Capture the cell that displays the provided text and extract its (X, Y) central coordinate. 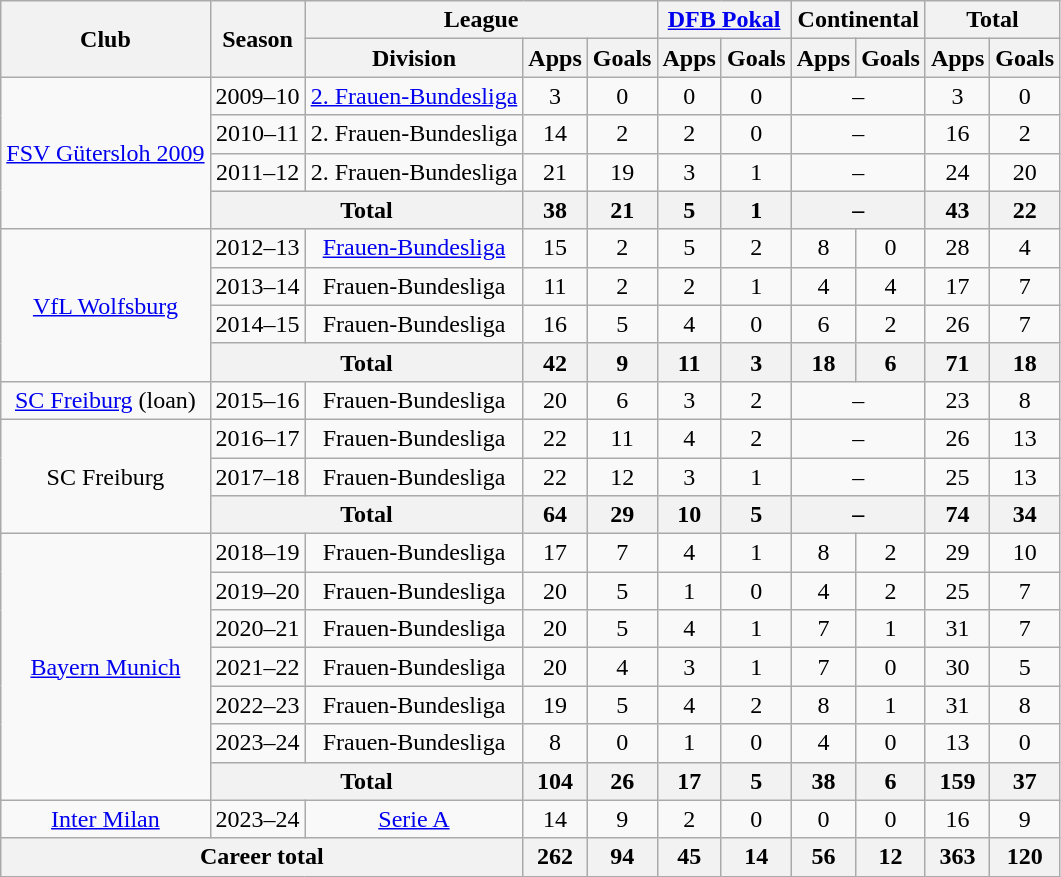
Career total (262, 857)
363 (957, 857)
2017–18 (258, 477)
24 (957, 172)
2015–16 (258, 400)
120 (1025, 857)
League (481, 20)
2012–13 (258, 248)
Season (258, 39)
23 (957, 400)
94 (622, 857)
Club (106, 39)
SC Freiburg (106, 476)
28 (957, 248)
2021–22 (258, 667)
2013–14 (258, 286)
VfL Wolfsburg (106, 305)
64 (555, 515)
2019–20 (258, 591)
71 (957, 362)
2009–10 (258, 96)
Continental (858, 20)
2014–15 (258, 324)
42 (555, 362)
37 (1025, 781)
30 (957, 667)
Inter Milan (106, 819)
34 (1025, 515)
DFB Pokal (724, 20)
74 (957, 515)
159 (957, 781)
2022–23 (258, 705)
Serie A (414, 819)
45 (689, 857)
2011–12 (258, 172)
262 (555, 857)
43 (957, 210)
2010–11 (258, 134)
SC Freiburg (loan) (106, 400)
Division (414, 58)
2020–21 (258, 629)
104 (555, 781)
Bayern Munich (106, 667)
2018–19 (258, 553)
56 (823, 857)
15 (555, 248)
FSV Gütersloh 2009 (106, 153)
2016–17 (258, 438)
